Determine the (x, y) coordinate at the center of the cell enclosing the given text.  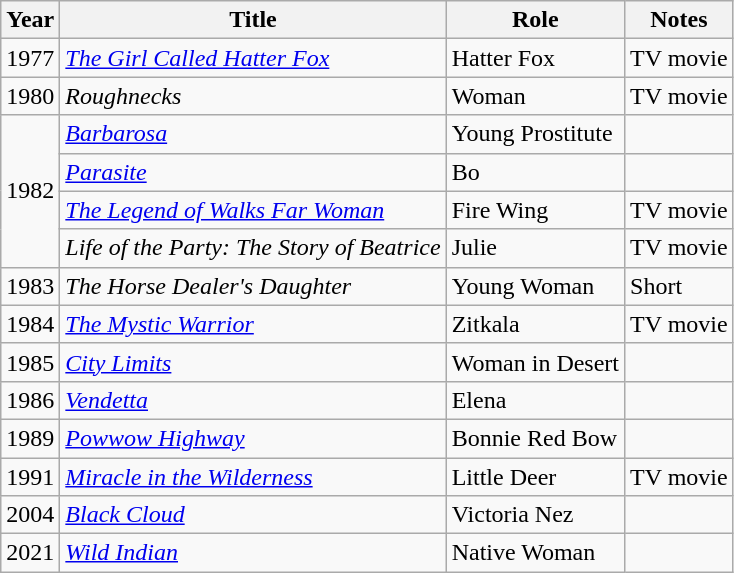
1977 (30, 58)
Bo (535, 172)
City Limits (253, 362)
Title (253, 20)
Native Woman (535, 553)
1991 (30, 477)
1989 (30, 438)
The Horse Dealer's Daughter (253, 286)
The Girl Called Hatter Fox (253, 58)
1984 (30, 324)
Short (680, 286)
Woman (535, 96)
1983 (30, 286)
The Mystic Warrior (253, 324)
Role (535, 20)
Year (30, 20)
1986 (30, 400)
Roughnecks (253, 96)
Bonnie Red Bow (535, 438)
Black Cloud (253, 515)
1982 (30, 191)
2004 (30, 515)
Julie (535, 248)
Wild Indian (253, 553)
1985 (30, 362)
Elena (535, 400)
Miracle in the Wilderness (253, 477)
Notes (680, 20)
Young Woman (535, 286)
Victoria Nez (535, 515)
2021 (30, 553)
Powwow Highway (253, 438)
Young Prostitute (535, 134)
1980 (30, 96)
The Legend of Walks Far Woman (253, 210)
Little Deer (535, 477)
Life of the Party: The Story of Beatrice (253, 248)
Vendetta (253, 400)
Zitkala (535, 324)
Parasite (253, 172)
Woman in Desert (535, 362)
Barbarosa (253, 134)
Fire Wing (535, 210)
Hatter Fox (535, 58)
